Identify which cell holds the provided text, then report its [x, y] central coordinate. 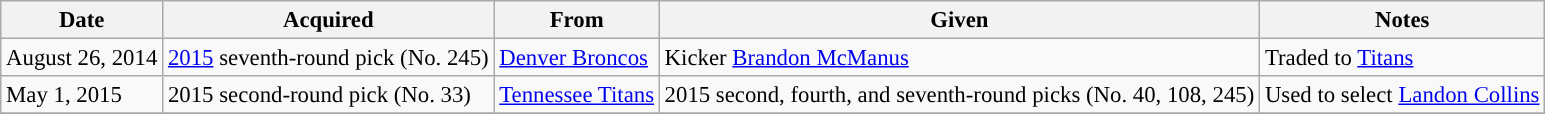
Date [82, 20]
2015 seventh-round pick (No. 245) [328, 58]
From [576, 20]
Tennessee Titans [576, 95]
May 1, 2015 [82, 95]
Denver Broncos [576, 58]
Acquired [328, 20]
Kicker Brandon McManus [959, 58]
Traded to Titans [1402, 58]
2015 second, fourth, and seventh-round picks (No. 40, 108, 245) [959, 95]
2015 second-round pick (No. 33) [328, 95]
Given [959, 20]
Used to select Landon Collins [1402, 95]
August 26, 2014 [82, 58]
Notes [1402, 20]
